Find where the given text appears and provide that cell's center as [X, Y] coordinate. 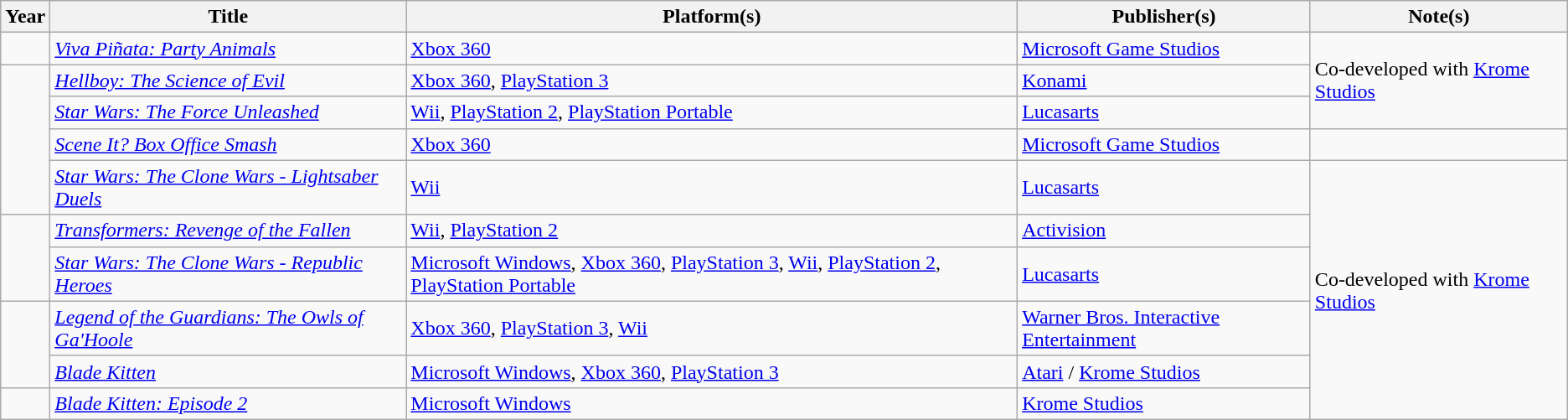
Xbox 360, PlayStation 3 [712, 80]
Legend of the Guardians: The Owls of Ga'Hoole [228, 329]
Scene It? Box Office Smash [228, 144]
Krome Studios [1164, 403]
Atari / Krome Studios [1164, 371]
Microsoft Windows, Xbox 360, PlayStation 3, Wii, PlayStation 2, PlayStation Portable [712, 273]
Title [228, 17]
Star Wars: The Clone Wars - Lightsaber Duels [228, 188]
Star Wars: The Force Unleashed [228, 112]
Activision [1164, 231]
Konami [1164, 80]
Wii, PlayStation 2 [712, 231]
Warner Bros. Interactive Entertainment [1164, 329]
Wii, PlayStation 2, PlayStation Portable [712, 112]
Blade Kitten: Episode 2 [228, 403]
Note(s) [1439, 17]
Transformers: Revenge of the Fallen [228, 231]
Year [25, 17]
Hellboy: The Science of Evil [228, 80]
Microsoft Windows [712, 403]
Publisher(s) [1164, 17]
Blade Kitten [228, 371]
Wii [712, 188]
Viva Piñata: Party Animals [228, 49]
Xbox 360, PlayStation 3, Wii [712, 329]
Platform(s) [712, 17]
Microsoft Windows, Xbox 360, PlayStation 3 [712, 371]
Star Wars: The Clone Wars - Republic Heroes [228, 273]
